Search for the cell housing the specified text and yield its (x, y) center coordinate. 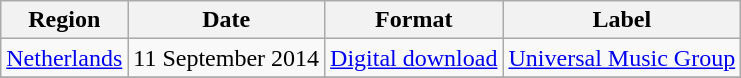
Format (414, 20)
Region (64, 20)
Netherlands (64, 58)
11 September 2014 (226, 58)
Label (622, 20)
Digital download (414, 58)
Universal Music Group (622, 58)
Date (226, 20)
